Detect which cell encompasses the target text, then output its [X, Y] center coordinate. 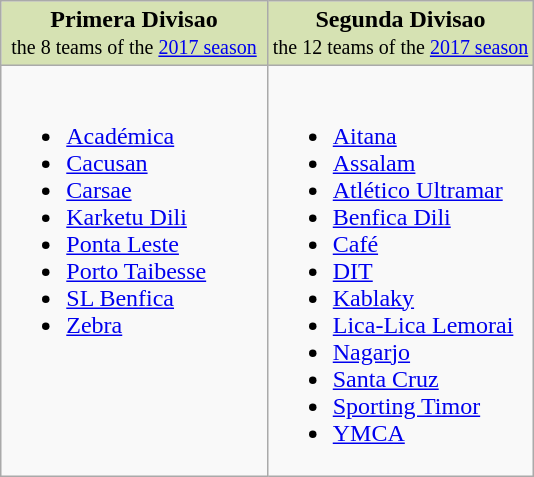
Primera Divisaothe 8 teams of the 2017 season [134, 34]
Académica Cacusan Carsae Karketu Dili Ponta Leste Porto Taibesse SL Benfica Zebra [134, 271]
Aitana Assalam Atlético Ultramar Benfica Dili Café DIT Kablaky Lica-Lica Lemorai Nagarjo Santa Cruz Sporting Timor YMCA [400, 271]
Segunda Divisaothe 12 teams of the 2017 season [400, 34]
